Search for the cell housing the specified text and yield its [X, Y] center coordinate. 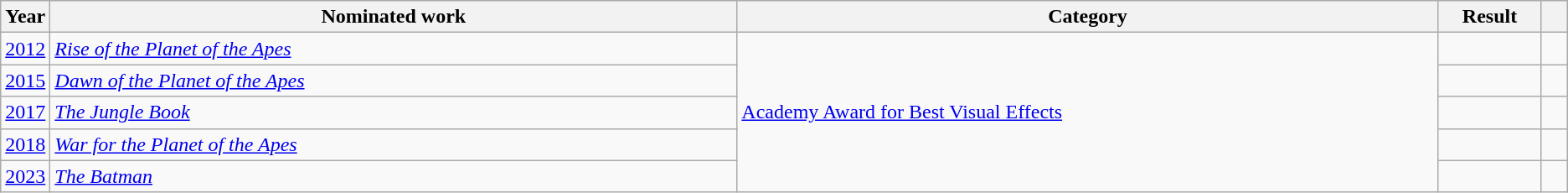
Year [25, 17]
2017 [25, 112]
The Batman [394, 176]
Nominated work [394, 17]
Academy Award for Best Visual Effects [1087, 112]
2015 [25, 81]
Rise of the Planet of the Apes [394, 49]
2018 [25, 144]
War for the Planet of the Apes [394, 144]
Category [1087, 17]
The Jungle Book [394, 112]
Dawn of the Planet of the Apes [394, 81]
Result [1489, 17]
2023 [25, 176]
2012 [25, 49]
